For the text-containing cell, return its midpoint in [x, y] coordinate format. 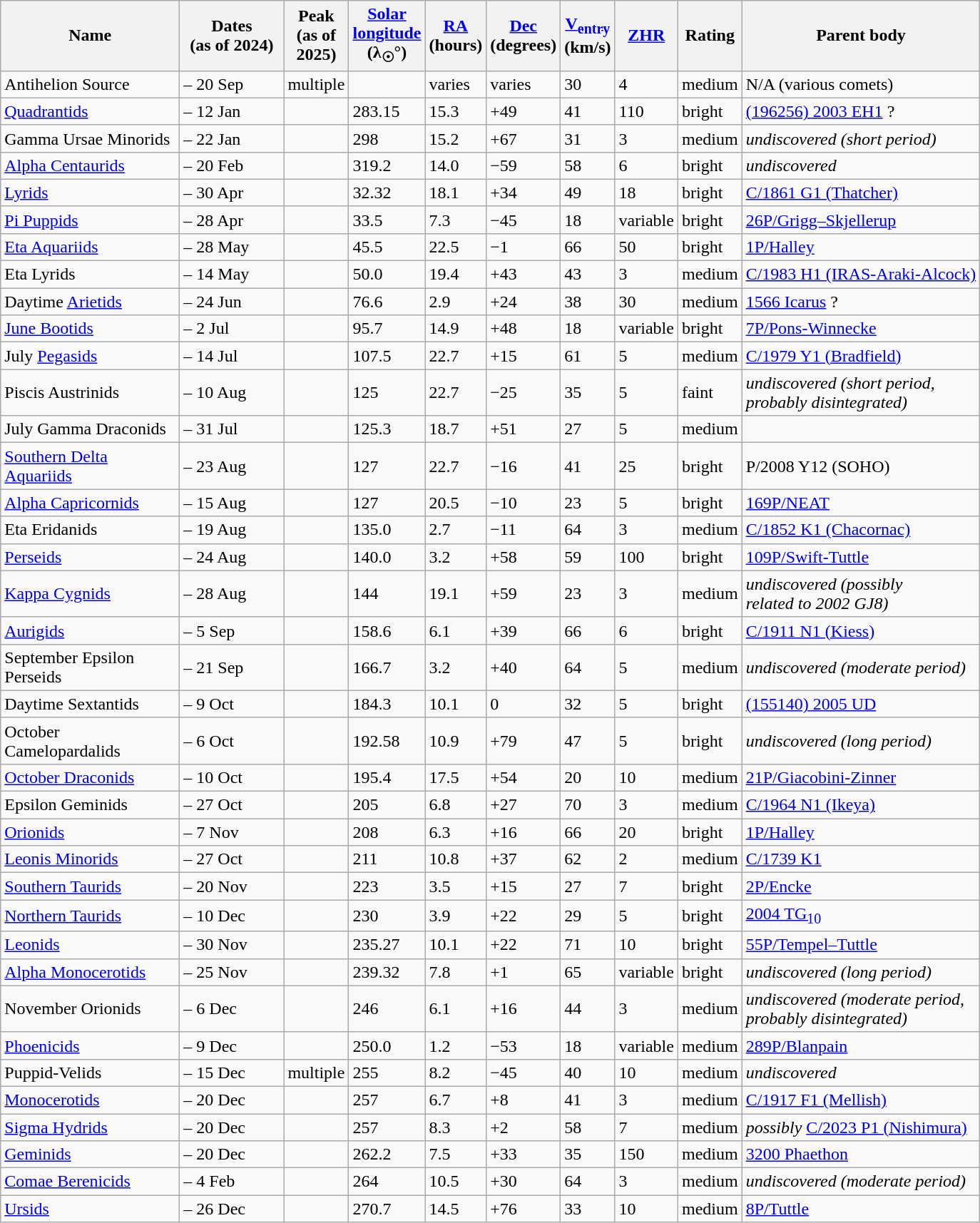
25 [646, 466]
October Camelopardalids [90, 740]
– 9 Dec [232, 1045]
+2 [524, 1127]
+43 [524, 275]
undiscovered (short period) [861, 138]
14.0 [456, 165]
150 [646, 1155]
0 [524, 704]
144 [387, 593]
C/1979 Y1 (Bradfield) [861, 356]
47 [588, 740]
43 [588, 275]
8.3 [456, 1127]
Daytime Arietids [90, 302]
10.9 [456, 740]
255 [387, 1073]
2.7 [456, 530]
+39 [524, 630]
235.27 [387, 945]
C/1964 N1 (Ikeya) [861, 805]
– 20 Nov [232, 886]
RA(hours) [456, 36]
7.8 [456, 972]
166.7 [387, 667]
14.9 [456, 329]
+67 [524, 138]
– 6 Oct [232, 740]
– 25 Nov [232, 972]
– 19 Aug [232, 530]
– 12 Jan [232, 111]
September Epsilon Perseids [90, 667]
110 [646, 111]
6.7 [456, 1100]
July Gamma Draconids [90, 429]
6.3 [456, 832]
C/1739 K1 [861, 859]
33 [588, 1209]
3.5 [456, 886]
18.7 [456, 429]
Northern Taurids [90, 916]
45.5 [387, 247]
+30 [524, 1182]
October Draconids [90, 777]
19.4 [456, 275]
76.6 [387, 302]
31 [588, 138]
19.1 [456, 593]
7.5 [456, 1155]
1.2 [456, 1045]
184.3 [387, 704]
– 6 Dec [232, 1008]
289P/Blanpain [861, 1045]
−1 [524, 247]
– 21 Sep [232, 667]
Sigma Hydrids [90, 1127]
195.4 [387, 777]
22.5 [456, 247]
– 28 May [232, 247]
Peak(as of 2025) [317, 36]
3200 Phaethon [861, 1155]
135.0 [387, 530]
29 [588, 916]
N/A (various comets) [861, 84]
246 [387, 1008]
17.5 [456, 777]
+48 [524, 329]
Eta Eridanids [90, 530]
109P/Swift-Tuttle [861, 557]
61 [588, 356]
−53 [524, 1045]
59 [588, 557]
50 [646, 247]
Eta Lyrids [90, 275]
10.5 [456, 1182]
C/1917 F1 (Mellish) [861, 1100]
Phoenicids [90, 1045]
– 14 Jul [232, 356]
26P/Grigg–Skjellerup [861, 220]
Rating [710, 36]
100 [646, 557]
−59 [524, 165]
−16 [524, 466]
– 26 Dec [232, 1209]
32.32 [387, 193]
+33 [524, 1155]
P/2008 Y12 (SOHO) [861, 466]
169P/NEAT [861, 503]
+34 [524, 193]
298 [387, 138]
Alpha Centaurids [90, 165]
Dec(degrees) [524, 36]
205 [387, 805]
2 [646, 859]
Antihelion Source [90, 84]
– 20 Feb [232, 165]
Southern Delta Aquariids [90, 466]
– 30 Nov [232, 945]
– 10 Oct [232, 777]
4 [646, 84]
62 [588, 859]
– 24 Jun [232, 302]
November Orionids [90, 1008]
8P/Tuttle [861, 1209]
June Bootids [90, 329]
– 31 Jul [232, 429]
Puppid-Velids [90, 1073]
Dates(as of 2024) [232, 36]
192.58 [387, 740]
– 28 Aug [232, 593]
−11 [524, 530]
Alpha Monocerotids [90, 972]
Epsilon Geminids [90, 805]
– 22 Jan [232, 138]
18.1 [456, 193]
38 [588, 302]
283.15 [387, 111]
125 [387, 392]
+40 [524, 667]
– 30 Apr [232, 193]
– 5 Sep [232, 630]
(155140) 2005 UD [861, 704]
14.5 [456, 1209]
230 [387, 916]
Aurigids [90, 630]
– 10 Aug [232, 392]
Ursids [90, 1209]
Eta Aquariids [90, 247]
Piscis Austrinids [90, 392]
– 7 Nov [232, 832]
+76 [524, 1209]
– 10 Dec [232, 916]
Quadrantids [90, 111]
158.6 [387, 630]
– 20 Sep [232, 84]
– 9 Oct [232, 704]
−25 [524, 392]
15.2 [456, 138]
211 [387, 859]
July Pegasids [90, 356]
49 [588, 193]
– 15 Dec [232, 1073]
– 15 Aug [232, 503]
208 [387, 832]
15.3 [456, 111]
250.0 [387, 1045]
+24 [524, 302]
223 [387, 886]
Alpha Capricornids [90, 503]
1566 Icarus ? [861, 302]
undiscovered (moderate period,probably disintegrated) [861, 1008]
7.3 [456, 220]
Leonids [90, 945]
Leonis Minorids [90, 859]
+49 [524, 111]
+8 [524, 1100]
ZHR [646, 36]
C/1983 H1 (IRAS-Araki-Alcock) [861, 275]
Gamma Ursae Minorids [90, 138]
−10 [524, 503]
C/1911 N1 (Kiess) [861, 630]
C/1852 K1 (Chacornac) [861, 530]
+58 [524, 557]
Kappa Cygnids [90, 593]
7P/Pons-Winnecke [861, 329]
– 23 Aug [232, 466]
264 [387, 1182]
possibly C/2023 P1 (Nishimura) [861, 1127]
125.3 [387, 429]
+37 [524, 859]
+79 [524, 740]
2P/Encke [861, 886]
Daytime Sextantids [90, 704]
faint [710, 392]
undiscovered (possiblyrelated to 2002 GJ8) [861, 593]
Ventry(km/s) [588, 36]
270.7 [387, 1209]
50.0 [387, 275]
107.5 [387, 356]
262.2 [387, 1155]
65 [588, 972]
32 [588, 704]
+59 [524, 593]
140.0 [387, 557]
– 24 Aug [232, 557]
+54 [524, 777]
33.5 [387, 220]
Name [90, 36]
239.32 [387, 972]
Solar longitude(λ☉°) [387, 36]
6.8 [456, 805]
44 [588, 1008]
Lyrids [90, 193]
71 [588, 945]
95.7 [387, 329]
Pi Puppids [90, 220]
+51 [524, 429]
Monocerotids [90, 1100]
Comae Berenicids [90, 1182]
+27 [524, 805]
(196256) 2003 EH1 ? [861, 111]
8.2 [456, 1073]
Perseids [90, 557]
C/1861 G1 (Thatcher) [861, 193]
3.9 [456, 916]
2.9 [456, 302]
Orionids [90, 832]
Geminids [90, 1155]
2004 TG10 [861, 916]
– 28 Apr [232, 220]
– 14 May [232, 275]
undiscovered (short period,probably disintegrated) [861, 392]
+1 [524, 972]
– 4 Feb [232, 1182]
70 [588, 805]
10.8 [456, 859]
Southern Taurids [90, 886]
Parent body [861, 36]
– 2 Jul [232, 329]
55P/Tempel–Tuttle [861, 945]
21P/Giacobini-Zinner [861, 777]
319.2 [387, 165]
40 [588, 1073]
20.5 [456, 503]
